Scan for the cell matching the given text and deliver its [X, Y] coordinate at center. 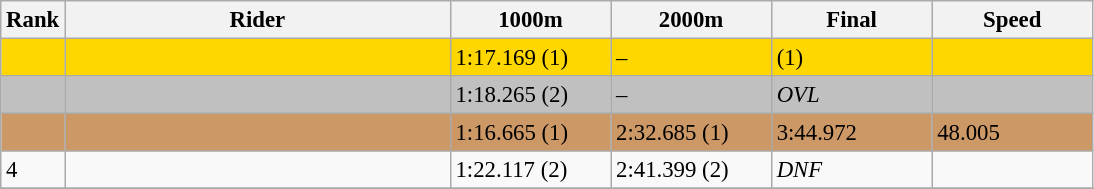
2:32.685 (1) [692, 133]
Speed [1012, 20]
1:16.665 (1) [530, 133]
Final [852, 20]
1:17.169 (1) [530, 58]
Rank [33, 20]
4 [33, 170]
2000m [692, 20]
48.005 [1012, 133]
3:44.972 [852, 133]
DNF [852, 170]
OVL [852, 95]
1000m [530, 20]
(1) [852, 58]
1:18.265 (2) [530, 95]
2:41.399 (2) [692, 170]
1:22.117 (2) [530, 170]
Rider [258, 20]
